Locate the cell with the specified text and output its [x, y] center coordinate. 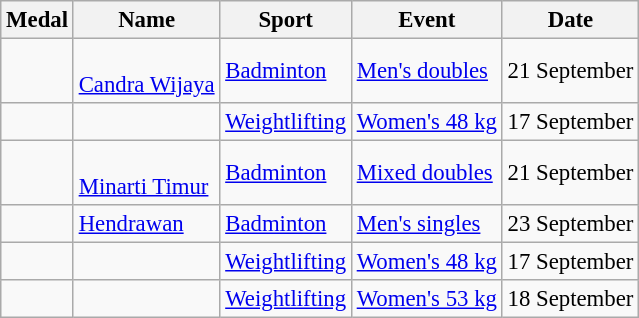
Medal [38, 20]
Event [426, 20]
18 September [570, 299]
Date [570, 20]
Men's doubles [426, 72]
Mixed doubles [426, 174]
Hendrawan [146, 224]
Name [146, 20]
Men's singles [426, 224]
23 September [570, 224]
Women's 53 kg [426, 299]
Candra Wijaya [146, 72]
Sport [286, 20]
Minarti Timur [146, 174]
